Capture the cell that displays the provided text and extract its (X, Y) central coordinate. 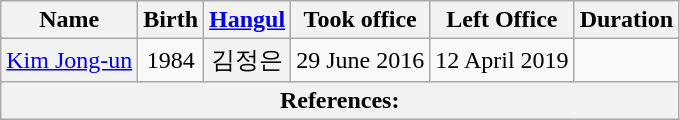
Took office (360, 20)
Left Office (502, 20)
29 June 2016 (360, 60)
References: (340, 100)
Name (70, 20)
김정은 (248, 60)
Birth (171, 20)
1984 (171, 60)
Kim Jong-un (70, 60)
Hangul (248, 20)
12 April 2019 (502, 60)
Duration (626, 20)
